Output the (X, Y) coordinate of the center of the cell containing the given text.  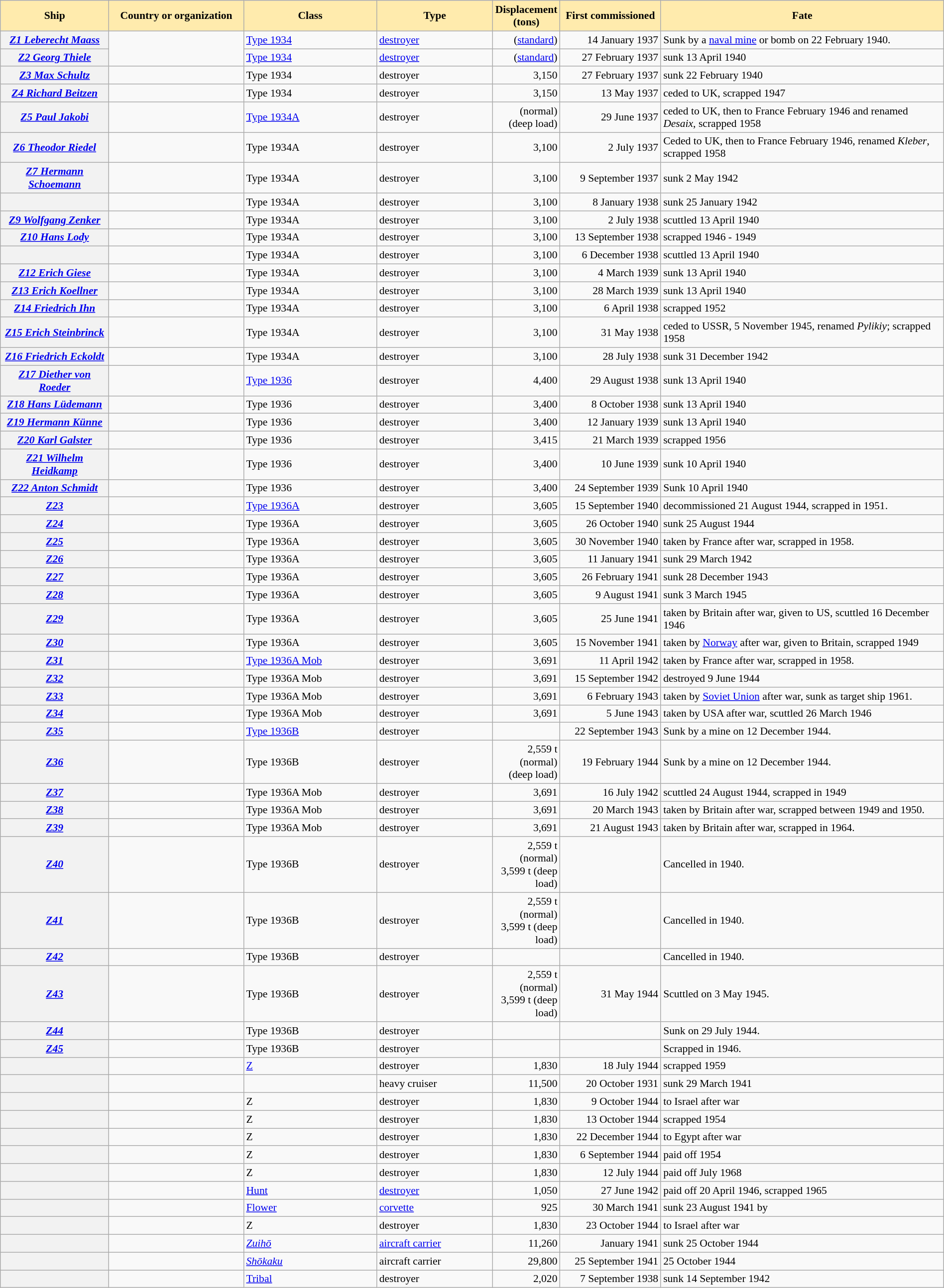
taken by Britain after war, scrapped in 1964. (802, 828)
sunk 29 March 1942 (802, 559)
27 June 1942 (610, 1190)
30 November 1940 (610, 541)
28 July 1938 (610, 357)
11,500 (527, 1084)
Type (435, 16)
Z29 (55, 619)
Z41 (55, 920)
Z7 Hermann Schoemann (55, 178)
Country or organization (176, 16)
7 September 1938 (610, 1279)
29 June 1937 (610, 117)
25 October 1944 (802, 1261)
Class (310, 16)
paid off 1954 (802, 1155)
First commissioned (610, 16)
destroyed 9 June 1944 (802, 678)
decommissioned 21 August 1944, scrapped in 1951. (802, 506)
13 October 1944 (610, 1119)
21 March 1939 (610, 440)
22 September 1943 (610, 732)
4,400 (527, 380)
Z35 (55, 732)
sunk 25 October 1944 (802, 1244)
taken by Soviet Union after war, sunk as target ship 1961. (802, 696)
Z22 Anton Schmidt (55, 488)
Z6 Theodor Riedel (55, 147)
Z15 Erich Steinbrinck (55, 332)
Z40 (55, 864)
scuttled 24 August 1944, scrapped in 1949 (802, 792)
15 November 1941 (610, 643)
taken by Britain after war, scrapped between 1949 and 1950. (802, 810)
Z10 Hans Lody (55, 237)
24 September 1939 (610, 488)
20 October 1931 (610, 1084)
Z20 Karl Galster (55, 440)
Shōkaku (310, 1261)
Z26 (55, 559)
Ship (55, 16)
15 September 1940 (610, 506)
25 September 1941 (610, 1261)
sunk 3 March 1945 (802, 595)
Flower (310, 1208)
sunk 10 April 1940 (802, 464)
5 June 1943 (610, 714)
Z13 Erich Koellner (55, 291)
Z23 (55, 506)
to Egypt after war (802, 1137)
January 1941 (610, 1244)
Z31 (55, 661)
13 May 1937 (610, 93)
Fate (802, 16)
Z4 Richard Beitzen (55, 93)
29 August 1938 (610, 380)
Z9 Wolfgang Zenker (55, 220)
6 September 1944 (610, 1155)
4 March 1939 (610, 273)
Z39 (55, 828)
3,415 (527, 440)
29,800 (527, 1261)
13 September 1938 (610, 237)
corvette (435, 1208)
6 February 1943 (610, 696)
18 July 1944 (610, 1066)
Z12 Erich Giese (55, 273)
Z5 Paul Jakobi (55, 117)
Z18 Hans Lüdemann (55, 405)
12 January 1939 (610, 423)
Z37 (55, 792)
sunk 29 March 1941 (802, 1084)
11,260 (527, 1244)
6 April 1938 (610, 309)
9 September 1937 (610, 178)
Z25 (55, 541)
Z24 (55, 524)
scrapped 1954 (802, 1119)
2,559 t (normal) (deep load) (527, 762)
19 February 1944 (610, 762)
23 October 1944 (610, 1226)
Z43 (55, 994)
Z27 (55, 577)
15 September 1942 (610, 678)
Z28 (55, 595)
ceded to USSR, 5 November 1945, renamed Pylikiy; scrapped 1958 (802, 332)
sunk 22 February 1940 (802, 76)
925 (527, 1208)
scrapped 1946 - 1949 (802, 237)
Z21 Wilhelm Heidkamp (55, 464)
Z38 (55, 810)
26 October 1940 (610, 524)
Z19 Hermann Künne (55, 423)
30 March 1941 (610, 1208)
sunk 25 January 1942 (802, 202)
Z14 Friedrich Ihn (55, 309)
Sunk by a naval mine or bomb on 22 February 1940. (802, 40)
Z30 (55, 643)
Tribal (310, 1279)
sunk 2 May 1942 (802, 178)
Sunk on 29 July 1944. (802, 1031)
31 May 1938 (610, 332)
10 June 1939 (610, 464)
scrapped 1959 (802, 1066)
Displacement (tons) (527, 16)
Z17 Diether von Roeder (55, 380)
Zuihō (310, 1244)
8 January 1938 (610, 202)
31 May 1944 (610, 994)
scrapped 1956 (802, 440)
paid off 20 April 1946, scrapped 1965 (802, 1190)
12 July 1944 (610, 1173)
26 February 1941 (610, 577)
Z32 (55, 678)
11 April 1942 (610, 661)
Scuttled on 3 May 1945. (802, 994)
Sunk 10 April 1940 (802, 488)
11 January 1941 (610, 559)
21 August 1943 (610, 828)
Z34 (55, 714)
(normal) (deep load) (527, 117)
Z3 Max Schultz (55, 76)
2 July 1938 (610, 220)
2 July 1937 (610, 147)
ceded to UK, scrapped 1947 (802, 93)
Hunt (310, 1190)
scrapped 1952 (802, 309)
sunk 14 September 1942 (802, 1279)
heavy cruiser (435, 1084)
Z42 (55, 957)
28 March 1939 (610, 291)
Z1 Leberecht Maass (55, 40)
taken by Norway after war, given to Britain, scrapped 1949 (802, 643)
14 January 1937 (610, 40)
taken by Britain after war, given to US, scuttled 16 December 1946 (802, 619)
sunk 28 December 1943 (802, 577)
8 October 1938 (610, 405)
9 October 1944 (610, 1102)
1,050 (527, 1190)
Z36 (55, 762)
sunk 25 August 1944 (802, 524)
20 March 1943 (610, 810)
Z33 (55, 696)
22 December 1944 (610, 1137)
16 July 1942 (610, 792)
Ceded to UK, then to France February 1946, renamed Kleber, scrapped 1958 (802, 147)
Scrapped in 1946. (802, 1049)
Z16 Friedrich Eckoldt (55, 357)
25 June 1941 (610, 619)
sunk 23 August 1941 by (802, 1208)
Z2 Georg Thiele (55, 58)
6 December 1938 (610, 255)
2,020 (527, 1279)
Z44 (55, 1031)
sunk 31 December 1942 (802, 357)
9 August 1941 (610, 595)
ceded to UK, then to France February 1946 and renamed Desaix, scrapped 1958 (802, 117)
Z45 (55, 1049)
paid off July 1968 (802, 1173)
taken by USA after war, scuttled 26 March 1946 (802, 714)
